Extract the (X, Y) coordinate from the center of the cell holding the provided text.  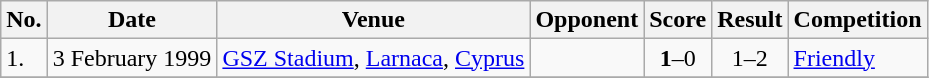
Opponent (587, 20)
No. (24, 20)
3 February 1999 (132, 58)
Score (678, 20)
Venue (374, 20)
1–0 (678, 58)
1. (24, 58)
1–2 (750, 58)
GSZ Stadium, Larnaca, Cyprus (374, 58)
Competition (858, 20)
Date (132, 20)
Friendly (858, 58)
Result (750, 20)
